Return (X, Y) of the center of cell containing provided text 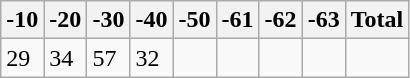
32 (152, 58)
Total (377, 20)
-61 (238, 20)
-62 (280, 20)
-50 (194, 20)
57 (108, 58)
-40 (152, 20)
-20 (66, 20)
-10 (22, 20)
34 (66, 58)
-30 (108, 20)
-63 (324, 20)
29 (22, 58)
